Detect which cell encompasses the target text, then output its [X, Y] center coordinate. 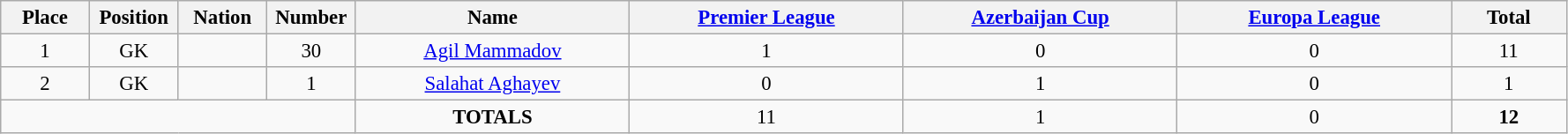
2 [46, 84]
Agil Mammadov [492, 51]
12 [1510, 117]
Salahat Aghayev [492, 84]
Name [492, 18]
Total [1510, 18]
Number [312, 18]
Azerbaijan Cup [1041, 18]
30 [312, 51]
TOTALS [492, 117]
Premier League [767, 18]
Nation [222, 18]
Europa League [1314, 18]
Place [46, 18]
Position [134, 18]
